Determine the (X, Y) coordinate at the center of the cell enclosing the given text.  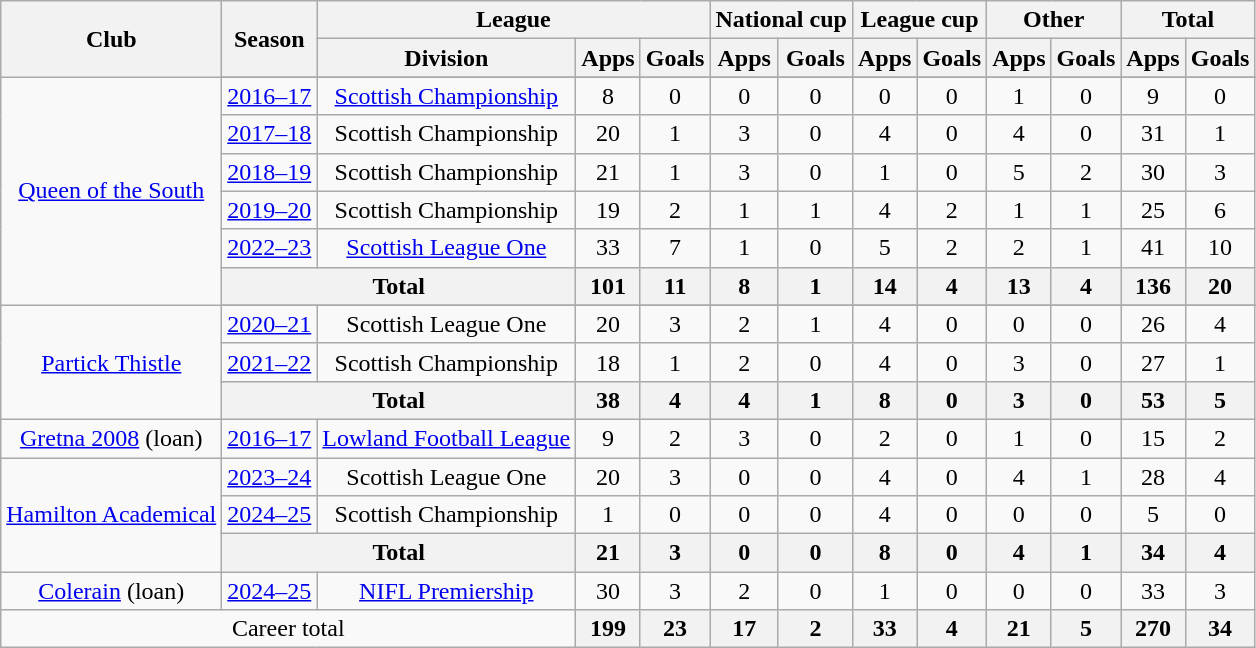
26 (1153, 324)
101 (608, 286)
2017–18 (270, 134)
2021–22 (270, 362)
Club (112, 39)
6 (1220, 210)
Lowland Football League (446, 438)
15 (1153, 438)
14 (884, 286)
41 (1153, 248)
27 (1153, 362)
Division (446, 58)
Gretna 2008 (loan) (112, 438)
Hamilton Academical (112, 515)
National cup (781, 20)
25 (1153, 210)
7 (675, 248)
Other (1054, 20)
NIFL Premiership (446, 591)
League cup (919, 20)
23 (675, 629)
199 (608, 629)
Partick Thistle (112, 362)
28 (1153, 477)
19 (608, 210)
18 (608, 362)
2022–23 (270, 248)
2023–24 (270, 477)
Queen of the South (112, 191)
270 (1153, 629)
League (514, 20)
10 (1220, 248)
Career total (288, 629)
2019–20 (270, 210)
11 (675, 286)
13 (1019, 286)
Colerain (loan) (112, 591)
17 (744, 629)
38 (608, 400)
136 (1153, 286)
31 (1153, 134)
53 (1153, 400)
2018–19 (270, 172)
2020–21 (270, 324)
Season (270, 39)
